Return the (X, Y) coordinate for the center point of the cell that contains the specified text.  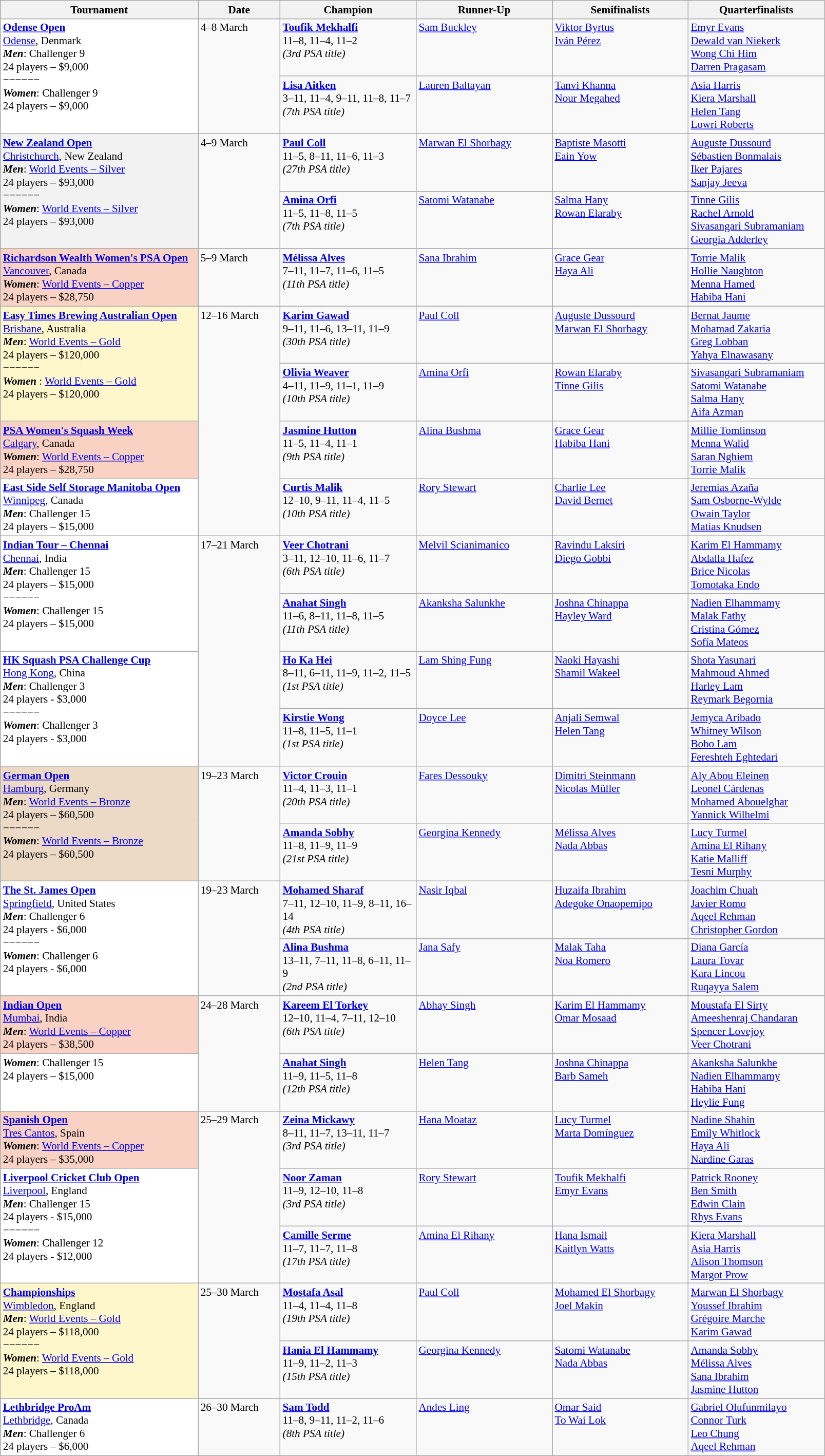
Hana Moataz (485, 1140)
Mohamed Sharaf7–11, 12–10, 11–9, 8–11, 16–14(4th PSA title) (348, 910)
Viktor Byrtus Iván Pérez (620, 47)
Jana Safy (485, 967)
Lucy Turmel Marta Domínguez (620, 1140)
Mohamed El Shorbagy Joel Makin (620, 1312)
Nadien Elhammamy Malak Fathy Cristina Gómez Sofía Mateos (756, 622)
The St. James Open Springfield, United StatesMen: Challenger 624 players - $6,000−−−−−−Women: Challenger 624 players - $6,000 (100, 938)
Ho Ka Hei8–11, 6–11, 11–9, 11–2, 11–5(1st PSA title) (348, 680)
Quarterfinalists (756, 9)
Jeremías Azaña Sam Osborne-Wylde Owain Taylor Matías Knudsen (756, 507)
East Side Self Storage Manitoba Open Winnipeg, CanadaMen: Challenger 1524 players – $15,000 (100, 507)
Auguste Dussourd Marwan El Shorbagy (620, 335)
Date (239, 9)
Gabriel Olufunmilayo Connor Turk Leo Chung Aqeel Rehman (756, 1427)
Jasmine Hutton11–5, 11–4, 11–1(9th PSA title) (348, 450)
26–30 March (239, 1427)
Nasir Iqbal (485, 910)
Alina Bushma13–11, 7–11, 11–8, 6–11, 11–9(2nd PSA title) (348, 967)
Anahat Singh11–6, 8–11, 11–8, 11–5(11th PSA title) (348, 622)
Lethbridge ProAm Lethbridge, CanadaMen: Challenger 624 players – $6,000 (100, 1427)
Lam Shing Fung (485, 680)
Charlie Lee David Bernet (620, 507)
Curtis Malik12–10, 9–11, 11–4, 11–5(10th PSA title) (348, 507)
Amina El Rihany (485, 1255)
Tanvi Khanna Nour Megahed (620, 105)
5–9 March (239, 277)
Anahat Singh11–9, 11–5, 11–8(12th PSA title) (348, 1082)
Joshna Chinappa Barb Sameh (620, 1082)
Alina Bushma (485, 450)
Millie Tomlinson Menna Walid Saran Nghiem Torrie Malik (756, 450)
17–21 March (239, 651)
Sivasangari Subramaniam Satomi Watanabe Salma Hany Aifa Azman (756, 392)
25–29 March (239, 1197)
Camille Serme11–7, 11–7, 11–8(17th PSA title) (348, 1255)
New Zealand Open Christchurch, New ZealandMen: World Events – Silver24 players – $93,000−−−−−−Women: World Events – Silver24 players – $93,000 (100, 191)
Anjali Semwal Helen Tang (620, 738)
Joshna Chinappa Hayley Ward (620, 622)
Hania El Hammamy11–9, 11–2, 11–3(15th PSA title) (348, 1370)
Amanda Sobhy Mélissa Alves Sana Ibrahim Jasmine Hutton (756, 1370)
Emyr Evans Dewald van Niekerk Wong Chi Him Darren Pragasam (756, 47)
Jemyca Aribado Whitney Wilson Bobo Lam Fereshteh Eghtedari (756, 738)
Nadine Shahin Emily Whitlock Haya Ali Nardine Garas (756, 1140)
Toufik Mekhalfi Emyr Evans (620, 1197)
Lucy Turmel Amina El Rihany Katie Malliff Tesni Murphy (756, 852)
Amina Orfi11–5, 11–8, 11–5(7th PSA title) (348, 220)
Richardson Wealth Women's PSA Open Vancouver, CanadaWomen: World Events – Copper24 players – $28,750 (100, 277)
Akanksha Salunkhe Nadien Elhammamy Habiba Hani Heylie Fung (756, 1082)
Akanksha Salunkhe (485, 622)
Fares Dessouky (485, 795)
Indian Tour – Chennai Chennai, IndiaMen: Challenger 1524 players – $15,000−−−−−−Women: Challenger 1524 players – $15,000 (100, 594)
Semifinalists (620, 9)
Kirstie Wong11–8, 11–5, 11–1(1st PSA title) (348, 738)
German Open Hamburg, GermanyMen: World Events – Bronze24 players – $60,500−−−−−−Women: World Events – Bronze24 players – $60,500 (100, 823)
Olivia Weaver4–11, 11–9, 11–1, 11–9(10th PSA title) (348, 392)
Runner-Up (485, 9)
Shota Yasunari Mahmoud Ahmed Harley Lam Reymark Begornia (756, 680)
Amanda Sobhy11–8, 11–9, 11–9(21st PSA title) (348, 852)
Mostafa Asal11–4, 11–4, 11–8(19th PSA title) (348, 1312)
Indian Open Mumbai, IndiaMen: World Events – Copper24 players – $38,500 (100, 1025)
4–8 March (239, 76)
Grace Gear Haya Ali (620, 277)
25–30 March (239, 1341)
Noor Zaman11–9, 12–10, 11–8(3rd PSA title) (348, 1197)
Satomi Watanabe Nada Abbas (620, 1370)
Mélissa Alves Nada Abbas (620, 852)
Sam Todd11–8, 9–11, 11–2, 11–6(8th PSA title) (348, 1427)
Sam Buckley (485, 47)
Baptiste Masotti Eain Yow (620, 162)
Doyce Lee (485, 738)
Diana García Laura Tovar Kara Lincou Ruqayya Salem (756, 967)
Odense Open Odense, DenmarkMen: Challenger 924 players – $9,000−−−−−−Women: Challenger 924 players – $9,000 (100, 76)
Abhay Singh (485, 1025)
Joachim Chuah Javier Romo Aqeel Rehman Christopher Gordon (756, 910)
Marwan El Shorbagy Youssef Ibrahim Grégoire Marche Karim Gawad (756, 1312)
Huzaifa Ibrahim Adegoke Onaopemipo (620, 910)
Bernat Jaume Mohamad Zakaria Greg Lobban Yahya Elnawasany (756, 335)
Hana Ismail Kaitlyn Watts (620, 1255)
Marwan El Shorbagy (485, 162)
Melvil Scianimanico (485, 565)
Zeina Mickawy8–11, 11–7, 13–11, 11–7(3rd PSA title) (348, 1140)
Kiera Marshall Asia Harris Alison Thomson Margot Prow (756, 1255)
Helen Tang (485, 1082)
Toufik Mekhalfi11–8, 11–4, 11–2(3rd PSA title) (348, 47)
Satomi Watanabe (485, 220)
12–16 March (239, 421)
Champion (348, 9)
Veer Chotrani3–11, 12–10, 11–6, 11–7(6th PSA title) (348, 565)
Malak Taha Noa Romero (620, 967)
Karim El Hammamy Omar Mosaad (620, 1025)
Liverpool Cricket Club Open Liverpool, EnglandMen: Challenger 1524 players - $15,000−−−−−−Women: Challenger 1224 players - $12,000 (100, 1226)
Kareem El Torkey12–10, 11–4, 7–11, 12–10(6th PSA title) (348, 1025)
Aly Abou Eleinen Leonel Cárdenas Mohamed Abouelghar Yannick Wilhelmi (756, 795)
Tinne Gilis Rachel Arnold Sivasangari Subramaniam Georgia Adderley (756, 220)
Patrick Rooney Ben Smith Edwin Clain Rhys Evans (756, 1197)
Moustafa El Sirty Ameeshenraj Chandaran Spencer Lovejoy Veer Chotrani (756, 1025)
Victor Crouin11–4, 11–3, 11–1(20th PSA title) (348, 795)
PSA Women's Squash Week Calgary, CanadaWomen: World Events – Copper24 players – $28,750 (100, 450)
Auguste Dussourd Sébastien Bonmalais Iker Pajares Sanjay Jeeva (756, 162)
Rowan Elaraby Tinne Gilis (620, 392)
Grace Gear Habiba Hani (620, 450)
Sana Ibrahim (485, 277)
Tournament (100, 9)
24–28 March (239, 1053)
Salma Hany Rowan Elaraby (620, 220)
HK Squash PSA Challenge Cup Hong Kong, ChinaMen: Challenger 324 players - $3,000−−−−−−Women: Challenger 324 players - $3,000 (100, 709)
Paul Coll11–5, 8–11, 11–6, 11–3(27th PSA title) (348, 162)
Torrie Malik Hollie Naughton Menna Hamed Habiba Hani (756, 277)
Women: Challenger 1524 players – $15,000 (100, 1082)
Karim Gawad9–11, 11–6, 13–11, 11–9(30th PSA title) (348, 335)
Championships Wimbledon, EnglandMen: World Events – Gold24 players – $118,000−−−−−−Women: World Events – Gold24 players – $118,000 (100, 1341)
Lauren Baltayan (485, 105)
Naoki Hayashi Shamil Wakeel (620, 680)
Lisa Aitken3–11, 11–4, 9–11, 11–8, 11–7(7th PSA title) (348, 105)
4–9 March (239, 191)
Dimitri Steinmann Nicolas Müller (620, 795)
Amina Orfi (485, 392)
Andes Ling (485, 1427)
Ravindu Laksiri Diego Gobbi (620, 565)
Mélissa Alves7–11, 11–7, 11–6, 11–5(11th PSA title) (348, 277)
Omar Said To Wai Lok (620, 1427)
Asia Harris Kiera Marshall Helen Tang Lowri Roberts (756, 105)
Spanish Open Tres Cantos, SpainWomen: World Events – Copper24 players – $35,000 (100, 1140)
Karim El Hammamy Abdalla Hafez Brice Nicolas Tomotaka Endo (756, 565)
